Scan for the cell matching the given text and deliver its (X, Y) coordinate at center. 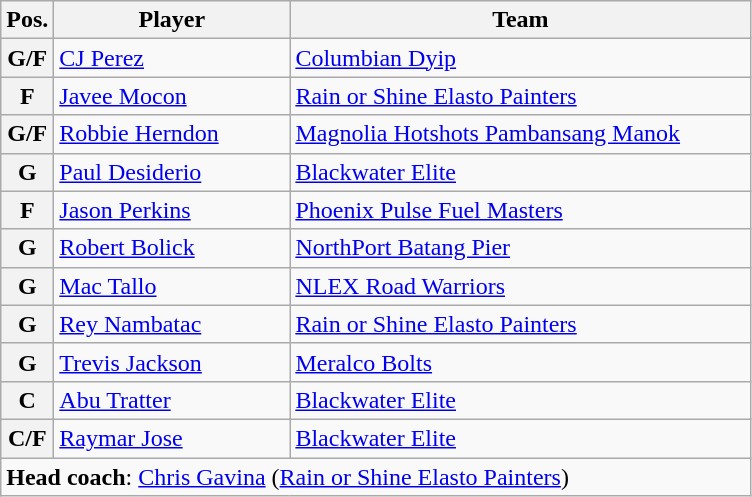
Mac Tallo (172, 286)
Player (172, 20)
Pos. (28, 20)
Jason Perkins (172, 210)
CJ Perez (172, 58)
Meralco Bolts (520, 362)
Team (520, 20)
Phoenix Pulse Fuel Masters (520, 210)
Columbian Dyip (520, 58)
NorthPort Batang Pier (520, 248)
Trevis Jackson (172, 362)
C/F (28, 438)
Head coach: Chris Gavina (Rain or Shine Elasto Painters) (376, 477)
Magnolia Hotshots Pambansang Manok (520, 134)
Paul Desiderio (172, 172)
Robbie Herndon (172, 134)
Rey Nambatac (172, 324)
Raymar Jose (172, 438)
C (28, 400)
Abu Tratter (172, 400)
Javee Mocon (172, 96)
Robert Bolick (172, 248)
NLEX Road Warriors (520, 286)
